Return [x, y] of the center of cell containing provided text 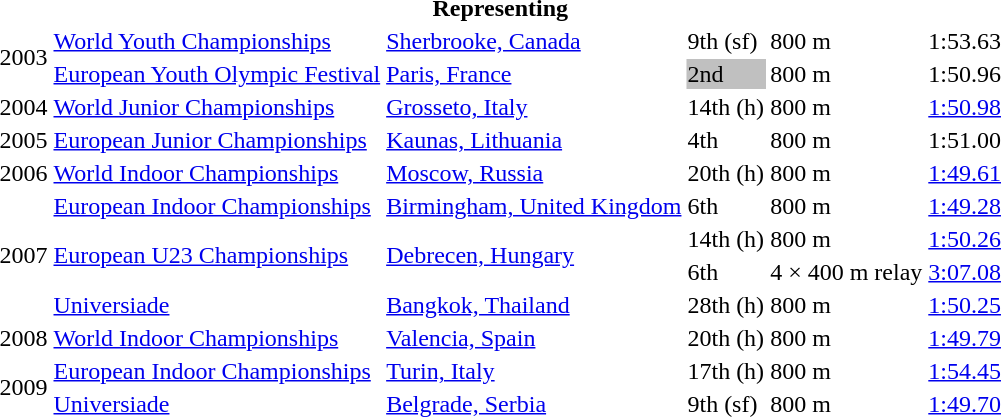
28th (h) [726, 305]
2nd [726, 74]
4th [726, 140]
Grosseto, Italy [534, 107]
European Junior Championships [217, 140]
World Junior Championships [217, 107]
Turin, Italy [534, 371]
Moscow, Russia [534, 173]
World Youth Championships [217, 41]
Valencia, Spain [534, 338]
Bangkok, Thailand [534, 305]
Sherbrooke, Canada [534, 41]
Kaunas, Lithuania [534, 140]
9th (sf) [726, 41]
Paris, France [534, 74]
European U23 Championships [217, 256]
Birmingham, United Kingdom [534, 206]
European Youth Olympic Festival [217, 74]
Universiade [217, 305]
Debrecen, Hungary [534, 256]
17th (h) [726, 371]
4 × 400 m relay [846, 272]
